Output the [x, y] coordinate of the center of the cell containing the given text.  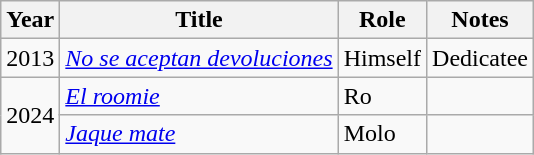
Molo [382, 134]
Jaque mate [199, 134]
Ro [382, 96]
2024 [30, 115]
No se aceptan devoluciones [199, 58]
Role [382, 20]
Title [199, 20]
Dedicatee [480, 58]
Year [30, 20]
Notes [480, 20]
El roomie [199, 96]
Himself [382, 58]
2013 [30, 58]
